Extract the [x, y] coordinate from the center of the cell holding the provided text.  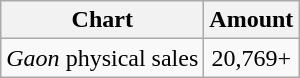
20,769+ [252, 58]
Gaon physical sales [102, 58]
Amount [252, 20]
Chart [102, 20]
